Identify which cell holds the provided text, then report its [x, y] central coordinate. 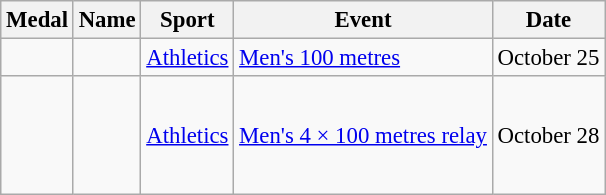
October 25 [548, 58]
Date [548, 20]
Medal [38, 20]
Men's 100 metres [363, 58]
Event [363, 20]
October 28 [548, 136]
Name [107, 20]
Sport [188, 20]
Men's 4 × 100 metres relay [363, 136]
